Provide the [X, Y] coordinate of the cell's center where the given text is located.  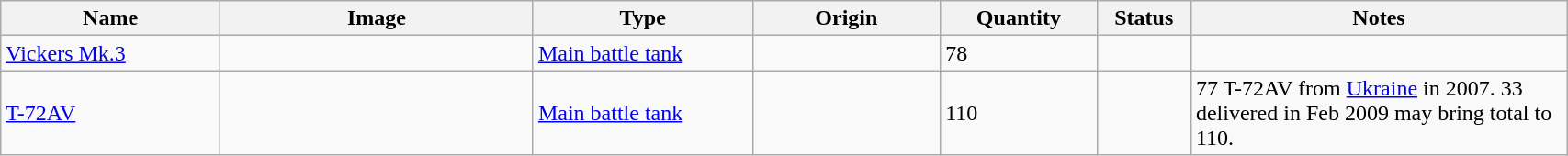
Type [643, 18]
78 [1019, 53]
Name [110, 18]
Quantity [1019, 18]
Notes [1378, 18]
110 [1019, 113]
Image [377, 18]
T-72AV [110, 113]
Origin [847, 18]
Vickers Mk.3 [110, 53]
Status [1144, 18]
77 T-72AV from Ukraine in 2007. 33 delivered in Feb 2009 may bring total to 110. [1378, 113]
